From the cell containing the given text, extract its center point as (X, Y) coordinate. 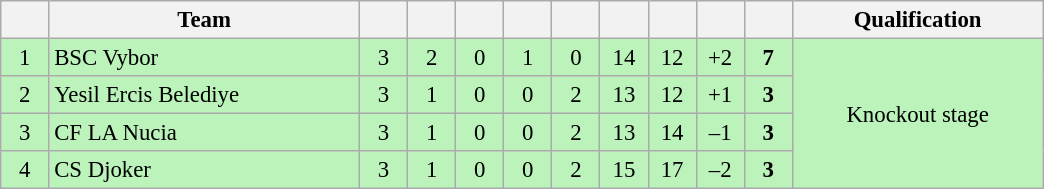
CS Djoker (204, 170)
+2 (720, 58)
17 (672, 170)
CF LA Nucia (204, 133)
Yesil Ercis Belediye (204, 95)
–2 (720, 170)
Qualification (918, 20)
15 (624, 170)
Knockout stage (918, 114)
–1 (720, 133)
7 (768, 58)
Team (204, 20)
+1 (720, 95)
4 (25, 170)
BSC Vybor (204, 58)
